From the cell containing the given text, extract its center point as (X, Y) coordinate. 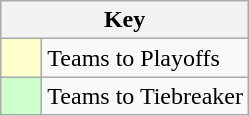
Key (125, 20)
Teams to Tiebreaker (146, 96)
Teams to Playoffs (146, 58)
